Return the (x, y) coordinate for the center point of the cell that contains the specified text.  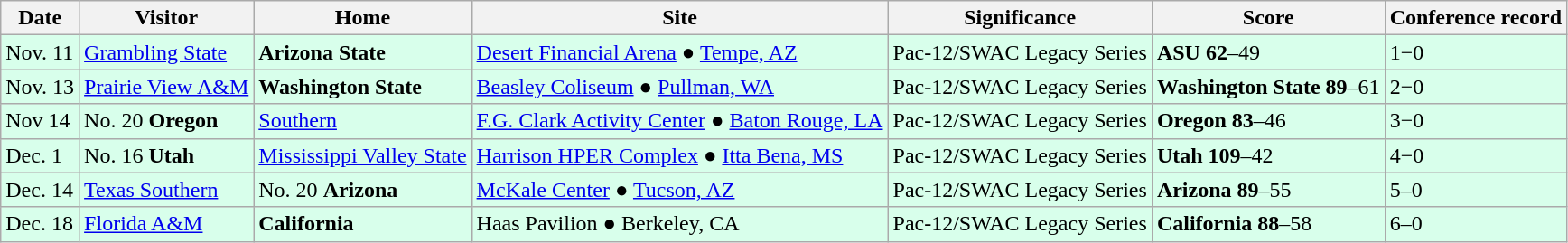
Southern (363, 121)
Date (40, 18)
No. 16 Utah (166, 155)
Site (679, 18)
4−0 (1476, 155)
5–0 (1476, 190)
Significance (1020, 18)
Dec. 14 (40, 190)
Desert Financial Arena ● Tempe, AZ (679, 52)
Harrison HPER Complex ● Itta Bena, MS (679, 155)
Arizona State (363, 52)
ASU 62–49 (1268, 52)
Washington State 89–61 (1268, 87)
Grambling State (166, 52)
Score (1268, 18)
California 88–58 (1268, 224)
No. 20 Oregon (166, 121)
Prairie View A&M (166, 87)
Nov. 13 (40, 87)
McKale Center ● Tucson, AZ (679, 190)
Arizona 89–55 (1268, 190)
Mississippi Valley State (363, 155)
Conference record (1476, 18)
Beasley Coliseum ● Pullman, WA (679, 87)
Florida A&M (166, 224)
Haas Pavilion ● Berkeley, CA (679, 224)
Nov. 11 (40, 52)
3−0 (1476, 121)
1−0 (1476, 52)
No. 20 Arizona (363, 190)
6–0 (1476, 224)
Visitor (166, 18)
F.G. Clark Activity Center ● Baton Rouge, LA (679, 121)
Oregon 83–46 (1268, 121)
Dec. 18 (40, 224)
Texas Southern (166, 190)
2−0 (1476, 87)
California (363, 224)
Washington State (363, 87)
Home (363, 18)
Utah 109–42 (1268, 155)
Nov 14 (40, 121)
Dec. 1 (40, 155)
